Determine the [x, y] coordinate at the center of the cell enclosing the given text.  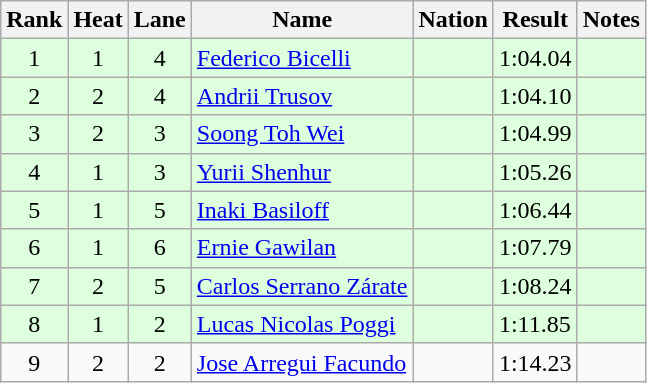
1:08.24 [535, 286]
1:06.44 [535, 210]
Lucas Nicolas Poggi [302, 324]
Inaki Basiloff [302, 210]
1:04.99 [535, 134]
Rank [34, 20]
Lane [160, 20]
7 [34, 286]
1:04.04 [535, 58]
Heat [98, 20]
Nation [453, 20]
Notes [611, 20]
Name [302, 20]
1:11.85 [535, 324]
Andrii Trusov [302, 96]
Result [535, 20]
Yurii Shenhur [302, 172]
Ernie Gawilan [302, 248]
Federico Bicelli [302, 58]
Soong Toh Wei [302, 134]
1:14.23 [535, 362]
1:07.79 [535, 248]
Carlos Serrano Zárate [302, 286]
Jose Arregui Facundo [302, 362]
1:04.10 [535, 96]
1:05.26 [535, 172]
9 [34, 362]
8 [34, 324]
